For the text-containing cell, return its midpoint in (X, Y) coordinate format. 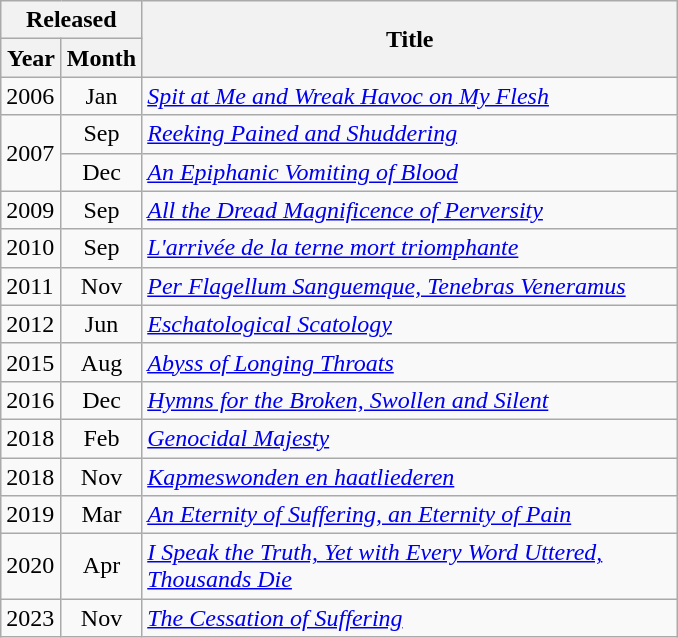
Jun (101, 324)
2011 (32, 286)
Per Flagellum Sanguemque, Tenebras Veneramus (410, 286)
All the Dread Magnificence of Perversity (410, 210)
I Speak the Truth, Yet with Every Word Uttered, Thousands Die (410, 566)
Kapmeswonden en haatliederen (410, 477)
An Eternity of Suffering, an Eternity of Pain (410, 515)
Month (101, 58)
2012 (32, 324)
Eschatological Scatology (410, 324)
Abyss of Longing Throats (410, 362)
2010 (32, 248)
2006 (32, 96)
Feb (101, 438)
2015 (32, 362)
2009 (32, 210)
Hymns for the Broken, Swollen and Silent (410, 400)
2019 (32, 515)
2016 (32, 400)
Apr (101, 566)
Genocidal Majesty (410, 438)
Aug (101, 362)
Year (32, 58)
2020 (32, 566)
Title (410, 39)
Released (72, 20)
Mar (101, 515)
The Cessation of Suffering (410, 618)
Reeking Pained and Shuddering (410, 134)
Jan (101, 96)
An Epiphanic Vomiting of Blood (410, 172)
L'arrivée de la terne mort triomphante (410, 248)
2007 (32, 153)
2023 (32, 618)
Spit at Me and Wreak Havoc on My Flesh (410, 96)
